Locate the cell with the specified text and output its [X, Y] center coordinate. 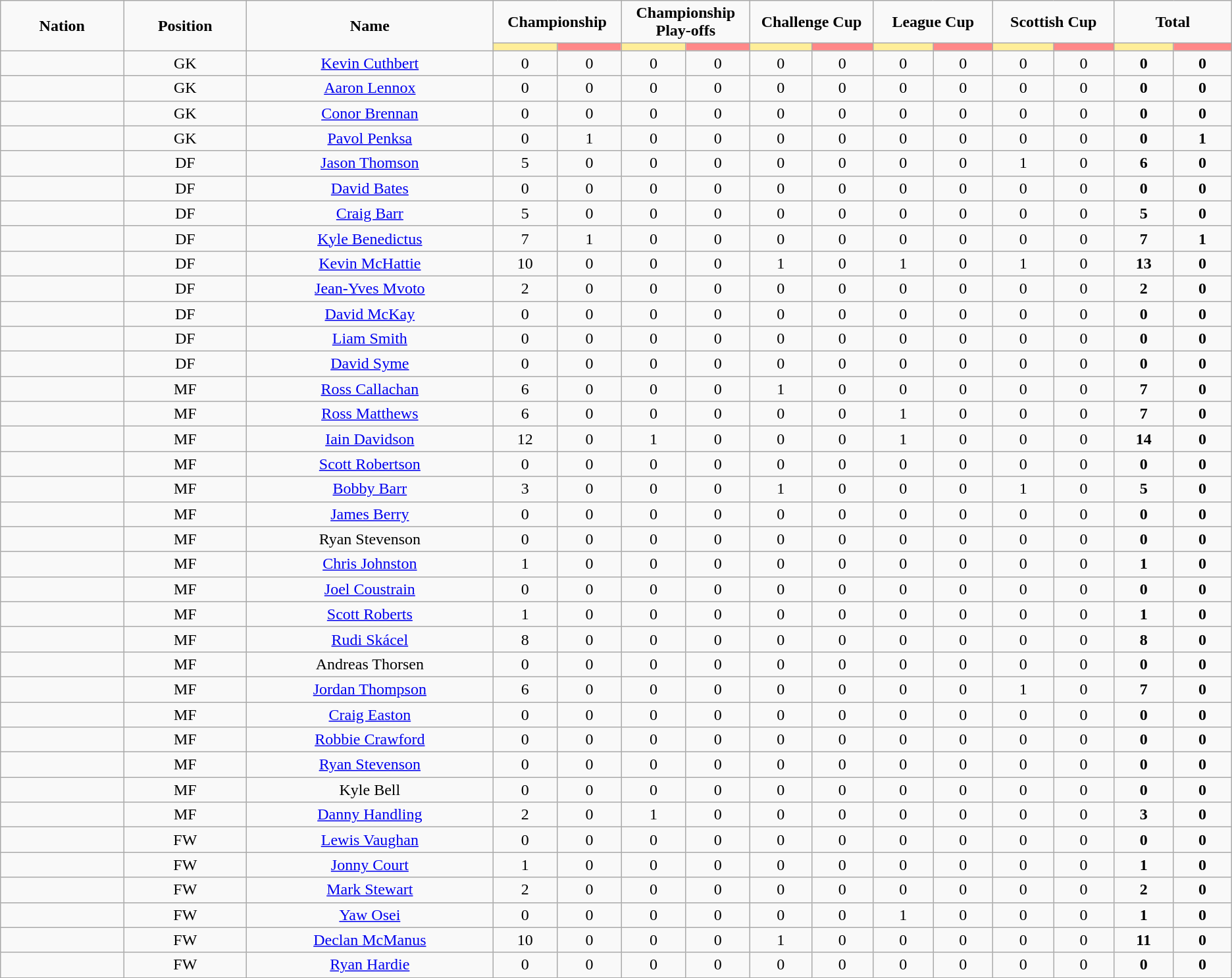
James Berry [370, 514]
Joel Coustrain [370, 589]
David Bates [370, 188]
David McKay [370, 314]
Ross Callachan [370, 389]
Declan McManus [370, 940]
Bobby Barr [370, 489]
Aaron Lennox [370, 88]
Scott Roberts [370, 614]
Chris Johnston [370, 564]
Jason Thomson [370, 163]
Scottish Cup [1054, 22]
Jonny Court [370, 865]
Jordan Thompson [370, 689]
Nation [62, 26]
Position [186, 26]
Championship Play-offs [686, 22]
Total [1173, 22]
Craig Easton [370, 714]
David Syme [370, 364]
14 [1143, 439]
12 [525, 439]
Lewis Vaughan [370, 840]
Conor Brennan [370, 113]
Challenge Cup [811, 22]
Scott Robertson [370, 464]
Andreas Thorsen [370, 664]
Kevin McHattie [370, 263]
Jean-Yves Mvoto [370, 288]
11 [1143, 940]
Kyle Benedictus [370, 238]
Danny Handling [370, 815]
Ryan Hardie [370, 965]
Iain Davidson [370, 439]
Craig Barr [370, 213]
Kevin Cuthbert [370, 63]
League Cup [933, 22]
Name [370, 26]
Robbie Crawford [370, 740]
Mark Stewart [370, 890]
13 [1143, 263]
Liam Smith [370, 339]
Yaw Osei [370, 915]
Rudi Skácel [370, 639]
Kyle Bell [370, 790]
Pavol Penksa [370, 138]
Ross Matthews [370, 414]
Championship [557, 22]
